Return [X, Y] of the center of cell containing provided text 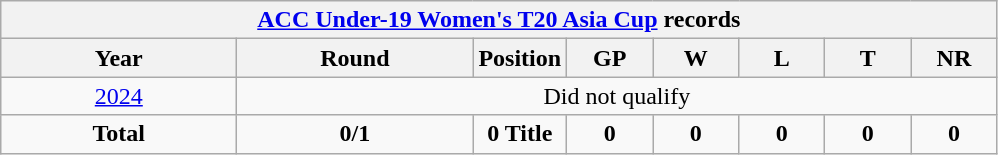
Did not qualify [617, 96]
Position [520, 58]
GP [610, 58]
Total [119, 134]
2024 [119, 96]
0 Title [520, 134]
W [696, 58]
Year [119, 58]
0/1 [355, 134]
NR [954, 58]
Round [355, 58]
L [782, 58]
ACC Under-19 Women's T20 Asia Cup records [499, 20]
T [868, 58]
